Provide the [X, Y] coordinate of the cell's center where the given text is located.  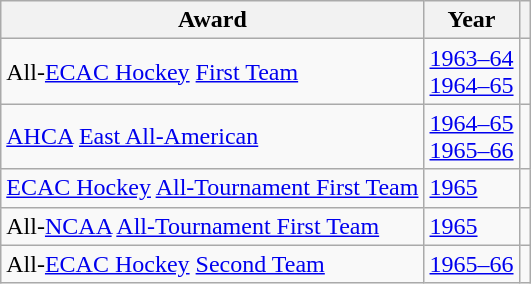
All-ECAC Hockey First Team [212, 72]
Award [212, 20]
ECAC Hockey All-Tournament First Team [212, 188]
1963–641964–65 [472, 72]
All-ECAC Hockey Second Team [212, 264]
1964–651965–66 [472, 136]
AHCA East All-American [212, 136]
Year [472, 20]
1965–66 [472, 264]
All-NCAA All-Tournament First Team [212, 226]
